Extract the (X, Y) coordinate from the center of the cell holding the provided text.  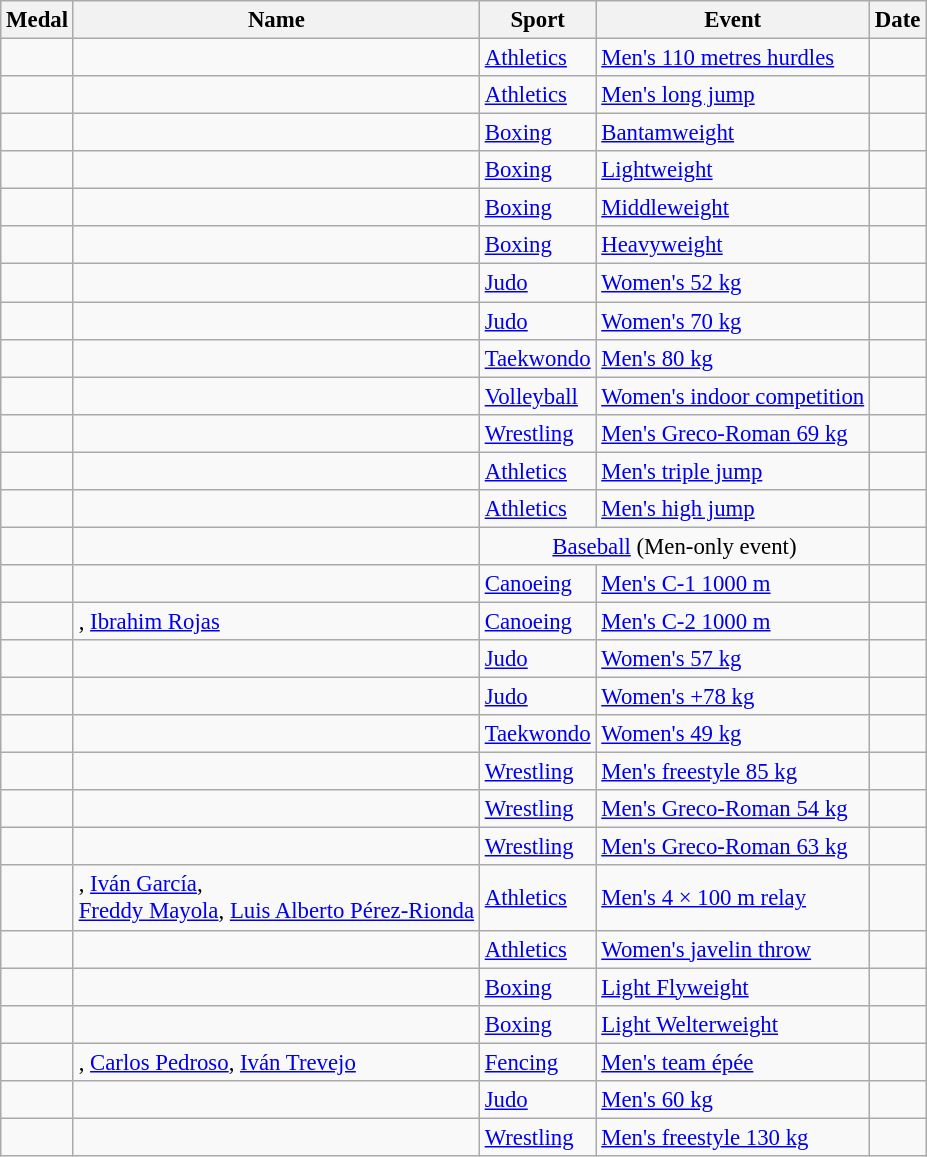
Event (733, 20)
Men's long jump (733, 95)
Men's high jump (733, 509)
Women's +78 kg (733, 697)
Men's 80 kg (733, 358)
Men's freestyle 85 kg (733, 772)
Women's 49 kg (733, 734)
Middleweight (733, 208)
Men's 110 metres hurdles (733, 58)
Lightweight (733, 170)
Men's Greco-Roman 69 kg (733, 433)
Name (276, 20)
Men's triple jump (733, 471)
Women's 70 kg (733, 321)
, Carlos Pedroso, Iván Trevejo (276, 1062)
Women's indoor competition (733, 396)
Baseball (Men-only event) (674, 546)
Men's 60 kg (733, 1100)
Volleyball (538, 396)
Men's team épée (733, 1062)
Heavyweight (733, 245)
Light Flyweight (733, 987)
Men's Greco-Roman 63 kg (733, 847)
Women's javelin throw (733, 949)
Bantamweight (733, 133)
Date (898, 20)
Men's 4 × 100 m relay (733, 898)
Light Welterweight (733, 1024)
Men's C-1 1000 m (733, 584)
Men's freestyle 130 kg (733, 1137)
Sport (538, 20)
Fencing (538, 1062)
Men's Greco-Roman 54 kg (733, 809)
Women's 57 kg (733, 659)
Men's C-2 1000 m (733, 621)
, Ibrahim Rojas (276, 621)
, Iván García,Freddy Mayola, Luis Alberto Pérez-Rionda (276, 898)
Medal (38, 20)
Women's 52 kg (733, 283)
